Output the (x, y) coordinate of the center of the cell containing the given text.  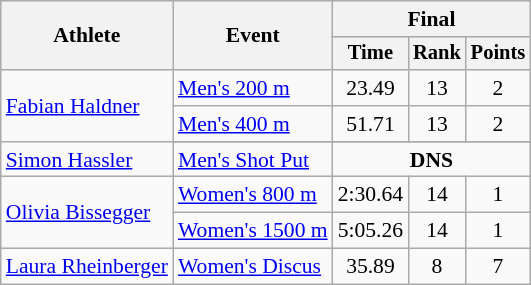
Laura Rheinberger (87, 267)
Points (498, 54)
Men's 400 m (253, 124)
Event (253, 36)
DNS (432, 160)
7 (498, 267)
Athlete (87, 36)
35.89 (370, 267)
Women's Discus (253, 267)
Final (432, 19)
51.71 (370, 124)
Rank (437, 54)
Olivia Bissegger (87, 212)
2:30.64 (370, 195)
8 (437, 267)
Fabian Haldner (87, 106)
Men's Shot Put (253, 160)
Time (370, 54)
Men's 200 m (253, 88)
Women's 1500 m (253, 231)
Women's 800 m (253, 195)
5:05.26 (370, 231)
23.49 (370, 88)
Simon Hassler (87, 160)
